Provide the (x, y) coordinate of the cell's center where the given text is located.  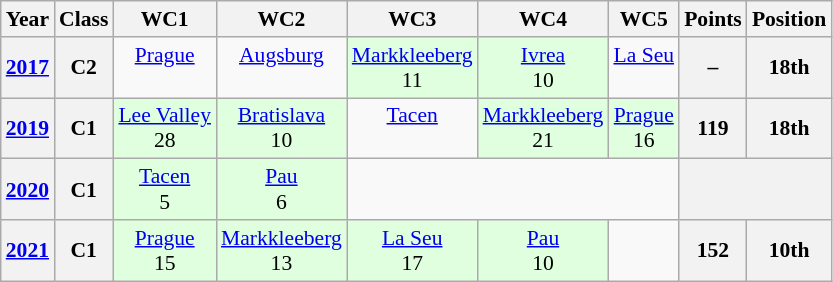
Tacen 5 (164, 190)
La Seu 17 (412, 250)
10th (789, 250)
WC3 (412, 19)
2017 (28, 68)
Bratislava 10 (282, 128)
Pau 10 (544, 250)
WC5 (644, 19)
Points (713, 19)
Lee Valley 28 (164, 128)
Ivrea 10 (544, 68)
Position (789, 19)
2019 (28, 128)
WC4 (544, 19)
2021 (28, 250)
Year (28, 19)
C2 (84, 68)
Prague (164, 68)
WC1 (164, 19)
Tacen (412, 128)
Pau 6 (282, 190)
Augsburg (282, 68)
152 (713, 250)
– (713, 68)
Markkleeberg13 (282, 250)
Markkleeberg11 (412, 68)
2020 (28, 190)
Prague 15 (164, 250)
WC2 (282, 19)
119 (713, 128)
Class (84, 19)
La Seu (644, 68)
Prague 16 (644, 128)
Markkleeberg21 (544, 128)
